Capture the cell that displays the provided text and extract its (x, y) central coordinate. 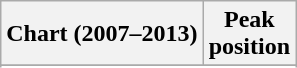
Peakposition (249, 34)
Chart (2007–2013) (102, 34)
